Determine the (X, Y) coordinate at the center of the cell enclosing the given text.  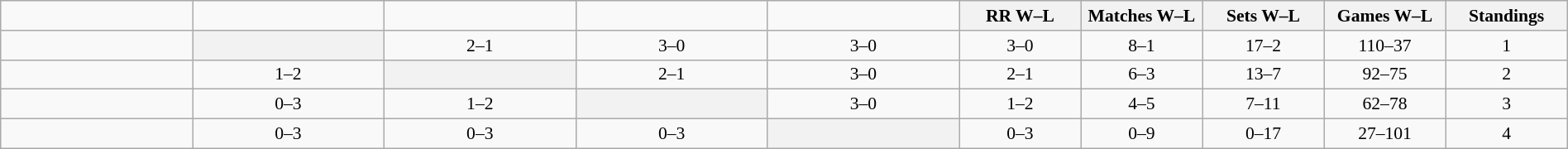
8–1 (1141, 46)
Sets W–L (1264, 16)
0–9 (1141, 134)
17–2 (1264, 46)
2 (1507, 74)
Games W–L (1384, 16)
1 (1507, 46)
13–7 (1264, 74)
4 (1507, 134)
RR W–L (1021, 16)
7–11 (1264, 104)
0–17 (1264, 134)
92–75 (1384, 74)
4–5 (1141, 104)
Standings (1507, 16)
Matches W–L (1141, 16)
3 (1507, 104)
6–3 (1141, 74)
27–101 (1384, 134)
62–78 (1384, 104)
110–37 (1384, 46)
